Locate the cell with the specified text and output its (x, y) center coordinate. 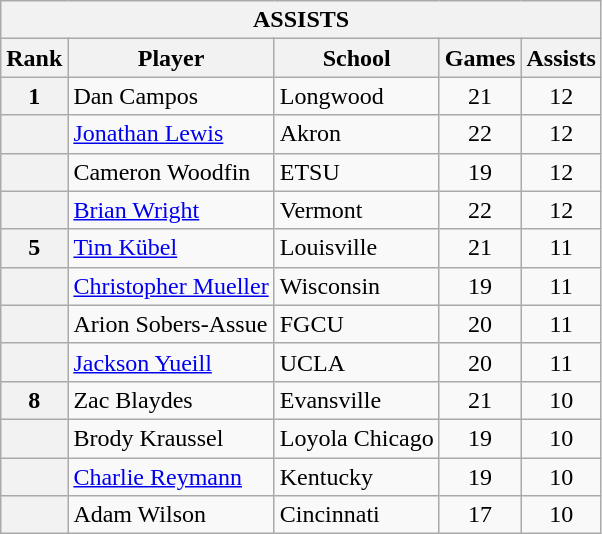
1 (34, 96)
Christopher Mueller (171, 286)
Rank (34, 58)
UCLA (356, 362)
Akron (356, 134)
Dan Campos (171, 96)
Jonathan Lewis (171, 134)
Zac Blaydes (171, 400)
Evansville (356, 400)
FGCU (356, 324)
17 (480, 515)
8 (34, 400)
5 (34, 248)
Cameron Woodfin (171, 172)
Games (480, 58)
Player (171, 58)
Louisville (356, 248)
Cincinnati (356, 515)
Wisconsin (356, 286)
Loyola Chicago (356, 438)
Adam Wilson (171, 515)
Brody Kraussel (171, 438)
Vermont (356, 210)
Brian Wright (171, 210)
Jackson Yueill (171, 362)
ASSISTS (302, 20)
Assists (561, 58)
Charlie Reymann (171, 477)
ETSU (356, 172)
Arion Sobers-Assue (171, 324)
Kentucky (356, 477)
Longwood (356, 96)
School (356, 58)
Tim Kübel (171, 248)
